Return the (x, y) coordinate for the center point of the cell that contains the specified text.  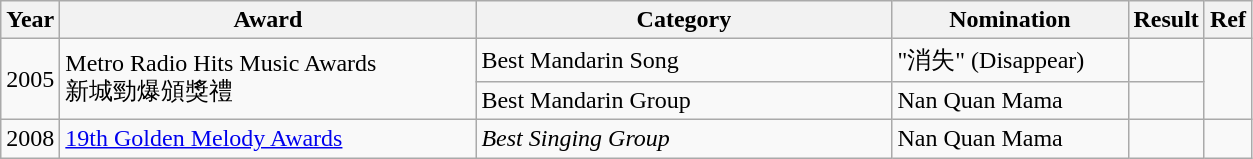
Best Mandarin Song (684, 60)
Nomination (1010, 20)
Category (684, 20)
Year (30, 20)
Best Mandarin Group (684, 100)
Ref (1228, 20)
Award (268, 20)
19th Golden Melody Awards (268, 138)
2005 (30, 80)
Best Singing Group (684, 138)
Result (1166, 20)
Metro Radio Hits Music Awards新城勁爆頒獎禮 (268, 80)
2008 (30, 138)
"消失" (Disappear) (1010, 60)
